Find where the given text appears and provide that cell's center as [X, Y] coordinate. 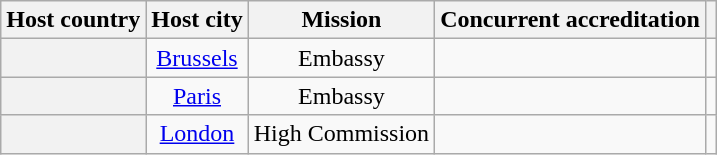
Mission [341, 20]
London [197, 134]
Paris [197, 96]
Host country [74, 20]
Brussels [197, 58]
Host city [197, 20]
Concurrent accreditation [570, 20]
High Commission [341, 134]
